Find where the given text appears and provide that cell's center as [X, Y] coordinate. 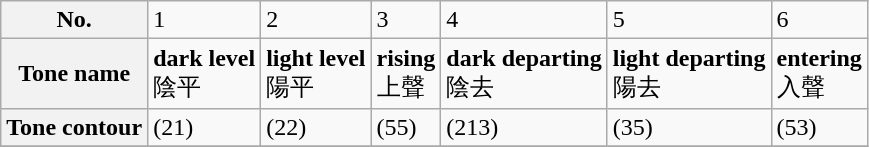
(55) [406, 127]
rising上聲 [406, 74]
Tone contour [74, 127]
(22) [316, 127]
dark level陰平 [204, 74]
Tone name [74, 74]
(21) [204, 127]
3 [406, 20]
4 [524, 20]
6 [819, 20]
(35) [689, 127]
entering入聲 [819, 74]
5 [689, 20]
(213) [524, 127]
light departing陽去 [689, 74]
light level陽平 [316, 74]
2 [316, 20]
No. [74, 20]
dark departing陰去 [524, 74]
(53) [819, 127]
1 [204, 20]
